Output the (X, Y) coordinate of the center of the cell containing the given text.  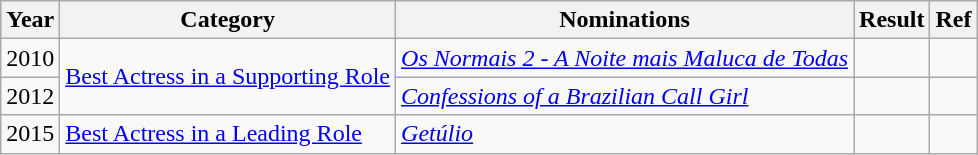
Getúlio (625, 134)
Best Actress in a Leading Role (228, 134)
Os Normais 2 - A Noite mais Maluca de Todas (625, 58)
Result (892, 20)
Nominations (625, 20)
2012 (30, 96)
Confessions of a Brazilian Call Girl (625, 96)
Year (30, 20)
Best Actress in a Supporting Role (228, 77)
2010 (30, 58)
Category (228, 20)
Ref (954, 20)
2015 (30, 134)
